Return the (x, y) coordinate for the center point of the cell that contains the specified text.  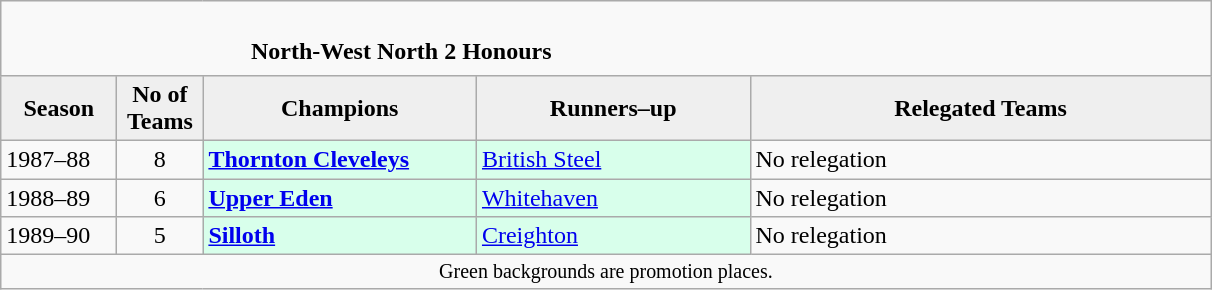
Thornton Cleveleys (340, 159)
Silloth (340, 236)
Green backgrounds are promotion places. (606, 272)
6 (160, 197)
Creighton (613, 236)
5 (160, 236)
Whitehaven (613, 197)
Champions (340, 108)
Relegated Teams (980, 108)
1987–88 (59, 159)
No of Teams (160, 108)
British Steel (613, 159)
Upper Eden (340, 197)
1989–90 (59, 236)
Runners–up (613, 108)
1988–89 (59, 197)
Season (59, 108)
8 (160, 159)
